Locate the cell with the specified text and output its [x, y] center coordinate. 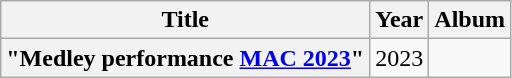
"Medley performance MAC 2023" [186, 58]
Title [186, 20]
Year [400, 20]
Album [470, 20]
2023 [400, 58]
